Extract the (x, y) coordinate from the center of the cell holding the provided text.  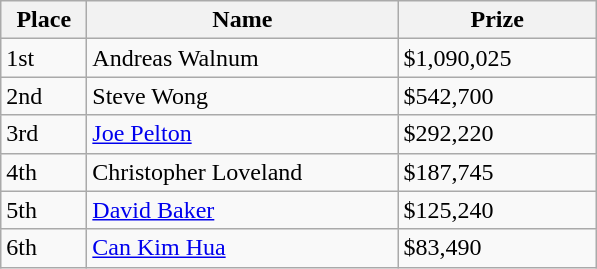
Christopher Loveland (242, 172)
3rd (44, 134)
Andreas Walnum (242, 58)
$187,745 (498, 172)
$292,220 (498, 134)
Can Kim Hua (242, 248)
1st (44, 58)
Joe Pelton (242, 134)
4th (44, 172)
Place (44, 20)
$542,700 (498, 96)
Steve Wong (242, 96)
5th (44, 210)
David Baker (242, 210)
$125,240 (498, 210)
2nd (44, 96)
6th (44, 248)
Name (242, 20)
$1,090,025 (498, 58)
Prize (498, 20)
$83,490 (498, 248)
